Determine the (X, Y) coordinate at the center of the cell enclosing the given text.  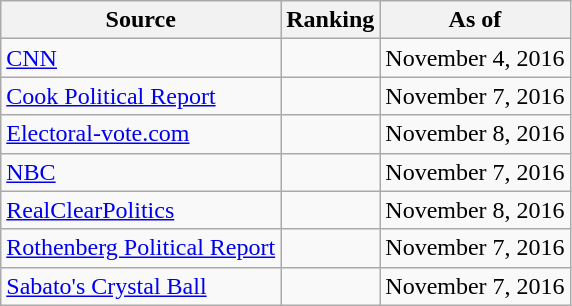
November 4, 2016 (475, 58)
RealClearPolitics (141, 210)
As of (475, 20)
Sabato's Crystal Ball (141, 286)
Cook Political Report (141, 96)
CNN (141, 58)
Ranking (330, 20)
Electoral-vote.com (141, 134)
Source (141, 20)
NBC (141, 172)
Rothenberg Political Report (141, 248)
